Output the (X, Y) coordinate of the center of the cell containing the given text.  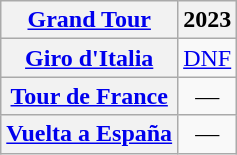
Vuelta a España (90, 134)
DNF (208, 58)
Grand Tour (90, 20)
2023 (208, 20)
Giro d'Italia (90, 58)
Tour de France (90, 96)
